Pinpoint the cell where the given text exists, returning its [X, Y] midpoint coordinate. 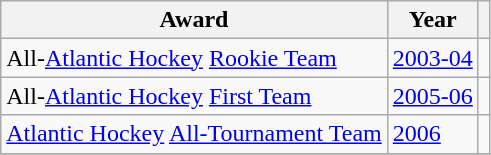
Award [194, 20]
Atlantic Hockey All-Tournament Team [194, 134]
All-Atlantic Hockey Rookie Team [194, 58]
All-Atlantic Hockey First Team [194, 96]
Year [432, 20]
2005-06 [432, 96]
2003-04 [432, 58]
2006 [432, 134]
